Provide the (X, Y) coordinate of the cell's center where the given text is located.  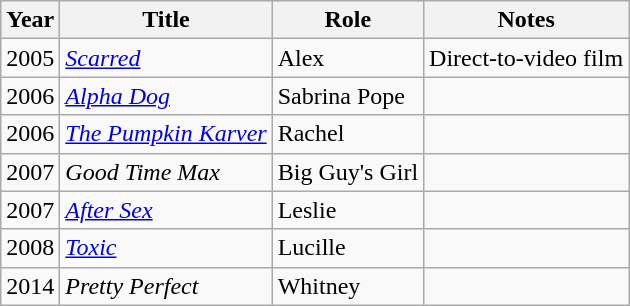
2014 (30, 286)
2008 (30, 248)
Pretty Perfect (166, 286)
Whitney (348, 286)
Direct-to-video film (526, 58)
Leslie (348, 210)
Toxic (166, 248)
The Pumpkin Karver (166, 134)
Title (166, 20)
After Sex (166, 210)
Notes (526, 20)
Scarred (166, 58)
2005 (30, 58)
Alpha Dog (166, 96)
Rachel (348, 134)
Big Guy's Girl (348, 172)
Year (30, 20)
Sabrina Pope (348, 96)
Good Time Max (166, 172)
Lucille (348, 248)
Role (348, 20)
Alex (348, 58)
